Search for the cell housing the specified text and yield its (X, Y) center coordinate. 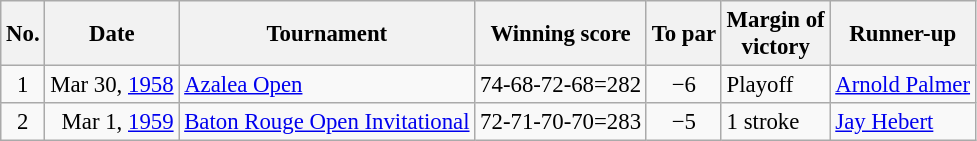
1 (23, 85)
Arnold Palmer (902, 85)
Tournament (327, 34)
Mar 30, 1958 (112, 85)
Playoff (776, 85)
Winning score (561, 34)
Runner-up (902, 34)
Date (112, 34)
74-68-72-68=282 (561, 85)
Azalea Open (327, 85)
1 stroke (776, 122)
−5 (684, 122)
2 (23, 122)
Baton Rouge Open Invitational (327, 122)
Margin ofvictory (776, 34)
No. (23, 34)
Mar 1, 1959 (112, 122)
Jay Hebert (902, 122)
72-71-70-70=283 (561, 122)
−6 (684, 85)
To par (684, 34)
